Provide the [X, Y] coordinate of the cell's center where the given text is located.  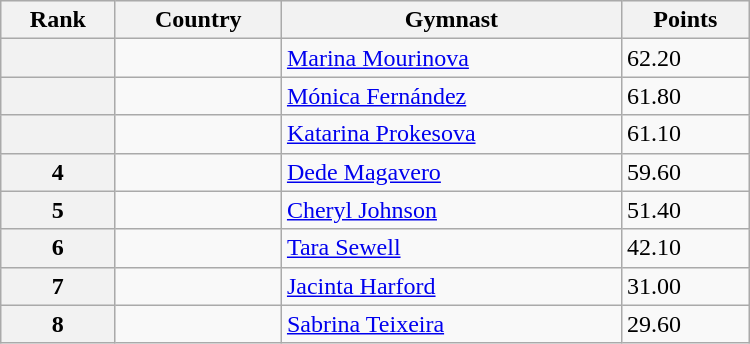
Mónica Fernández [451, 96]
42.10 [685, 248]
Jacinta Harford [451, 286]
7 [58, 286]
5 [58, 210]
61.10 [685, 134]
51.40 [685, 210]
29.60 [685, 324]
Tara Sewell [451, 248]
62.20 [685, 58]
61.80 [685, 96]
Points [685, 20]
59.60 [685, 172]
8 [58, 324]
Dede Magavero [451, 172]
31.00 [685, 286]
Katarina Prokesova [451, 134]
Rank [58, 20]
6 [58, 248]
Gymnast [451, 20]
4 [58, 172]
Sabrina Teixeira [451, 324]
Marina Mourinova [451, 58]
Country [198, 20]
Cheryl Johnson [451, 210]
